Determine the [x, y] coordinate at the center of the cell enclosing the given text.  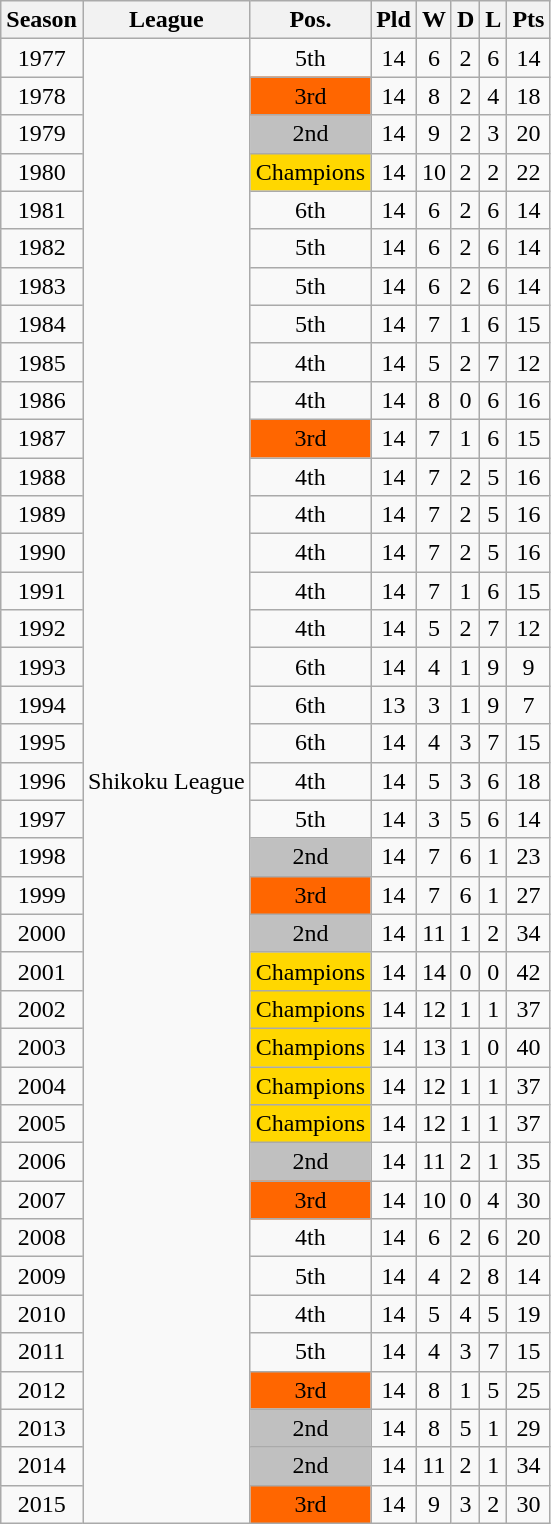
40 [528, 1047]
1979 [42, 134]
W [434, 20]
2009 [42, 1276]
1990 [42, 553]
League [166, 20]
1988 [42, 477]
Pts [528, 20]
1986 [42, 400]
1994 [42, 705]
2003 [42, 1047]
1996 [42, 781]
2013 [42, 1428]
29 [528, 1428]
1992 [42, 629]
L [494, 20]
2010 [42, 1314]
1981 [42, 210]
2011 [42, 1352]
1978 [42, 96]
1984 [42, 324]
1998 [42, 857]
23 [528, 857]
1985 [42, 362]
1977 [42, 58]
2005 [42, 1124]
25 [528, 1390]
22 [528, 172]
Shikoku League [166, 781]
1997 [42, 819]
1991 [42, 591]
2002 [42, 1009]
2014 [42, 1466]
Season [42, 20]
1980 [42, 172]
2004 [42, 1085]
42 [528, 971]
1982 [42, 248]
1999 [42, 895]
2000 [42, 933]
27 [528, 895]
Pos. [310, 20]
2008 [42, 1238]
2007 [42, 1200]
1983 [42, 286]
1995 [42, 743]
Pld [394, 20]
2006 [42, 1162]
D [465, 20]
1989 [42, 515]
2015 [42, 1504]
19 [528, 1314]
2001 [42, 971]
1987 [42, 438]
2012 [42, 1390]
35 [528, 1162]
1993 [42, 667]
